For the text-containing cell, return its midpoint in (X, Y) coordinate format. 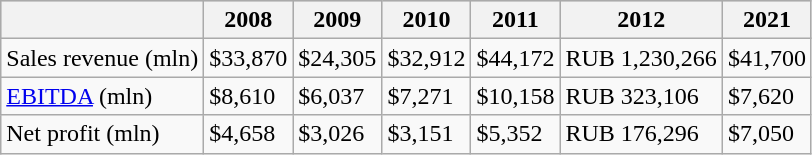
EBITDA (mln) (102, 96)
$10,158 (516, 96)
$7,620 (766, 96)
2010 (426, 20)
2012 (641, 20)
$24,305 (338, 58)
$4,658 (248, 134)
RUB 323,106 (641, 96)
$32,912 (426, 58)
2011 (516, 20)
RUB 1,230,266 (641, 58)
$3,151 (426, 134)
$6,037 (338, 96)
$44,172 (516, 58)
$7,271 (426, 96)
Net profit (mln) (102, 134)
2021 (766, 20)
RUB 176,296 (641, 134)
Sales revenue (mln) (102, 58)
$41,700 (766, 58)
$33,870 (248, 58)
$8,610 (248, 96)
2009 (338, 20)
$7,050 (766, 134)
$5,352 (516, 134)
$3,026 (338, 134)
2008 (248, 20)
